Return the [x, y] coordinate for the center point of the cell that contains the specified text.  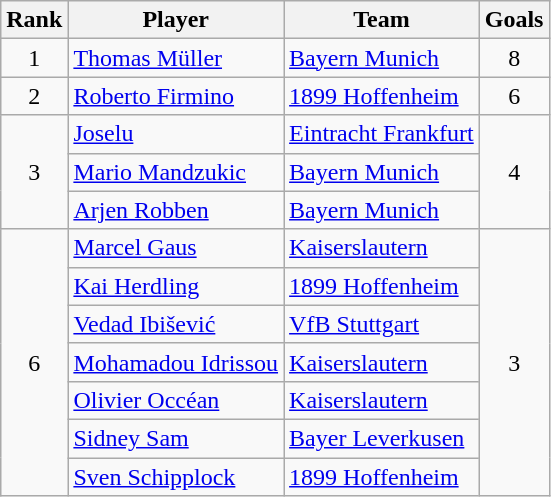
Arjen Robben [176, 210]
Bayer Leverkusen [382, 438]
Goals [514, 20]
Olivier Occéan [176, 400]
Kai Herdling [176, 286]
4 [514, 172]
Mohamadou Idrissou [176, 362]
Marcel Gaus [176, 248]
Rank [34, 20]
VfB Stuttgart [382, 324]
Sidney Sam [176, 438]
Vedad Ibišević [176, 324]
Thomas Müller [176, 58]
Sven Schipplock [176, 477]
Eintracht Frankfurt [382, 134]
2 [34, 96]
1 [34, 58]
Team [382, 20]
Roberto Firmino [176, 96]
Player [176, 20]
Joselu [176, 134]
Mario Mandzukic [176, 172]
8 [514, 58]
